Capture the cell that displays the provided text and extract its [x, y] central coordinate. 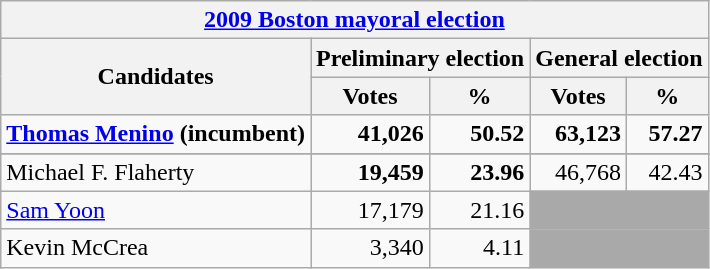
3,340 [370, 248]
63,123 [578, 134]
41,026 [370, 134]
Preliminary election [420, 58]
4.11 [479, 248]
42.43 [667, 172]
23.96 [479, 172]
50.52 [479, 134]
Michael F. Flaherty [156, 172]
21.16 [479, 210]
19,459 [370, 172]
General election [619, 58]
17,179 [370, 210]
Sam Yoon [156, 210]
Candidates [156, 77]
57.27 [667, 134]
Kevin McCrea [156, 248]
46,768 [578, 172]
Thomas Menino (incumbent) [156, 134]
2009 Boston mayoral election [354, 20]
